Output the (x, y) coordinate of the center of the cell containing the given text.  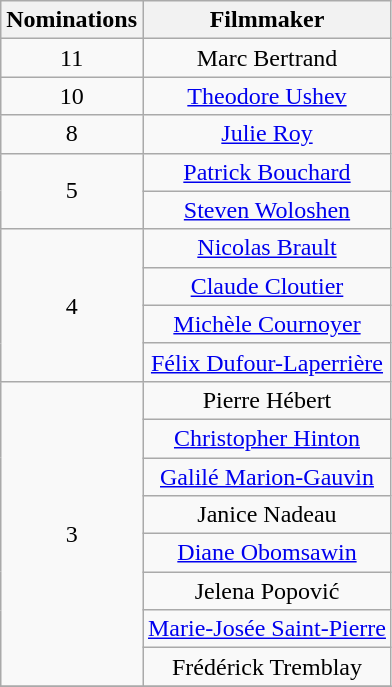
Michèle Cournoyer (266, 324)
Steven Woloshen (266, 210)
Galilé Marion-Gauvin (266, 477)
Filmmaker (266, 20)
Frédérick Tremblay (266, 667)
Christopher Hinton (266, 438)
8 (72, 134)
Jelena Popović (266, 591)
Janice Nadeau (266, 515)
Nicolas Brault (266, 248)
5 (72, 191)
Félix Dufour-Laperrière (266, 362)
Marie-Josée Saint-Pierre (266, 629)
Julie Roy (266, 134)
Marc Bertrand (266, 58)
10 (72, 96)
4 (72, 305)
Patrick Bouchard (266, 172)
Theodore Ushev (266, 96)
Pierre Hébert (266, 400)
11 (72, 58)
Claude Cloutier (266, 286)
Diane Obomsawin (266, 553)
Nominations (72, 20)
3 (72, 533)
